Provide the (X, Y) coordinate of the cell's center where the given text is located.  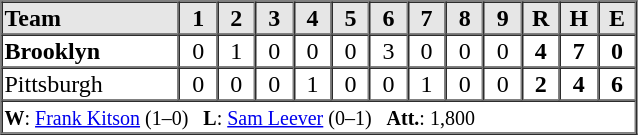
W: Frank Kitson (1–0) L: Sam Leever (0–1) Att.: 1,800 (319, 116)
R (541, 18)
5 (350, 18)
9 (503, 18)
Brooklyn (91, 50)
Pittsburgh (91, 84)
H (579, 18)
Team (91, 18)
8 (465, 18)
E (617, 18)
